Pinpoint the cell where the given text exists, returning its (x, y) midpoint coordinate. 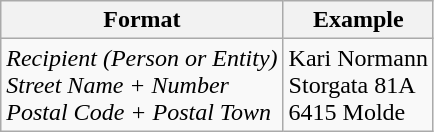
Example (358, 20)
Kari NormannStorgata 81A6415 Molde (358, 85)
Recipient (Person or Entity)Street Name + NumberPostal Code + Postal Town (142, 85)
Format (142, 20)
